Find where the given text appears and provide that cell's center as (X, Y) coordinate. 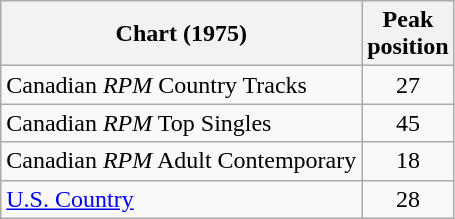
U.S. Country (182, 199)
Peakposition (408, 34)
Canadian RPM Country Tracks (182, 85)
27 (408, 85)
45 (408, 123)
18 (408, 161)
Canadian RPM Top Singles (182, 123)
Canadian RPM Adult Contemporary (182, 161)
Chart (1975) (182, 34)
28 (408, 199)
